Provide the (x, y) coordinate of the cell's center where the given text is located.  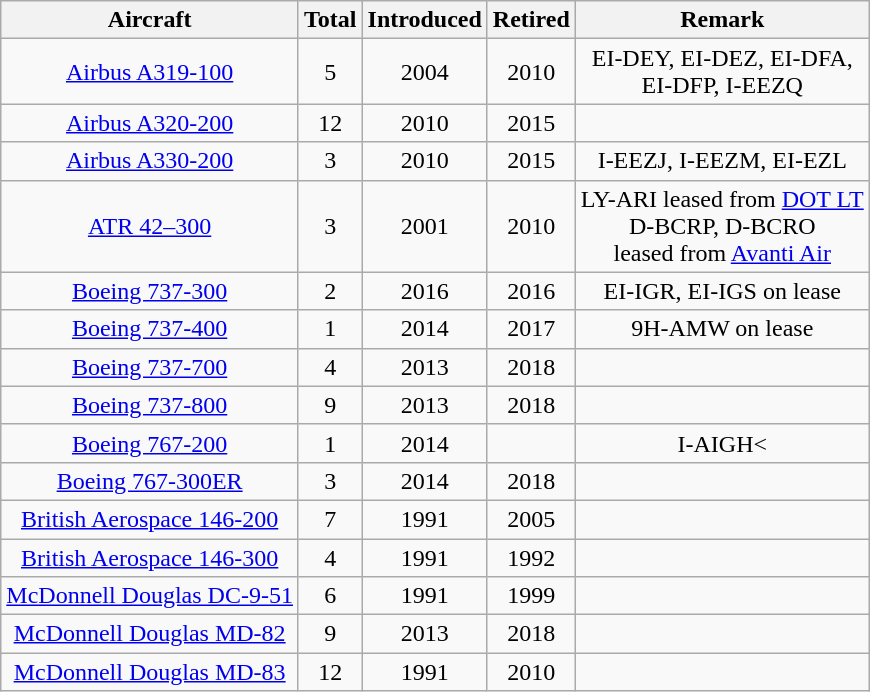
McDonnell Douglas MD-83 (150, 672)
ATR 42–300 (150, 226)
McDonnell Douglas MD-82 (150, 634)
1992 (531, 557)
LY-ARI leased from DOT LTD-BCRP, D-BCROleased from Avanti Air (722, 226)
Boeing 737-400 (150, 329)
6 (330, 596)
I-EEZJ, I-EEZM, EI-EZL (722, 161)
1999 (531, 596)
7 (330, 519)
Airbus A319-100 (150, 72)
Retired (531, 20)
British Aerospace 146-300 (150, 557)
9H-AMW on lease (722, 329)
Boeing 767-200 (150, 443)
Boeing 737-700 (150, 367)
British Aerospace 146-200 (150, 519)
Airbus A330-200 (150, 161)
2 (330, 291)
Aircraft (150, 20)
2001 (424, 226)
Total (330, 20)
I-AIGH< (722, 443)
EI-IGR, EI-IGS on lease (722, 291)
Airbus A320-200 (150, 123)
Boeing 737-300 (150, 291)
McDonnell Douglas DC-9-51 (150, 596)
Boeing 767-300ER (150, 481)
EI-DEY, EI-DEZ, EI-DFA,EI-DFP, I-EEZQ (722, 72)
Remark (722, 20)
Boeing 737-800 (150, 405)
2005 (531, 519)
2017 (531, 329)
5 (330, 72)
2004 (424, 72)
Introduced (424, 20)
